Provide the [X, Y] coordinate of the cell's center where the given text is located.  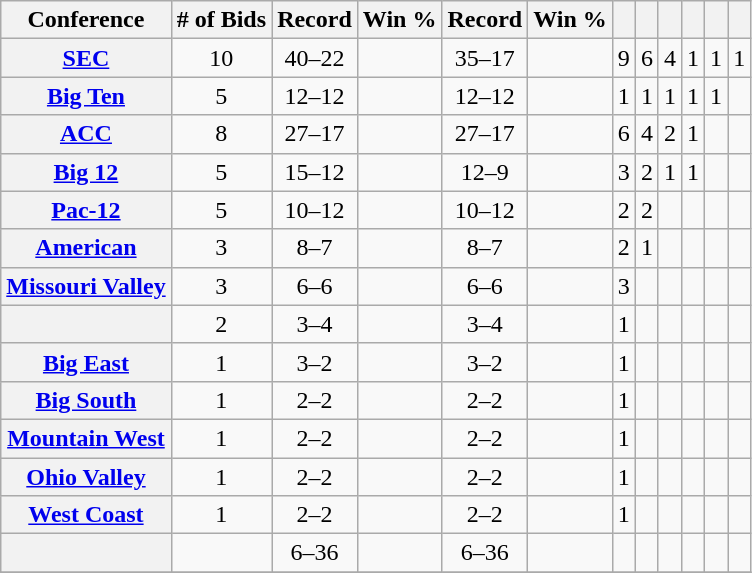
Mountain West [86, 438]
Big Ten [86, 96]
15–12 [315, 172]
Big 12 [86, 172]
40–22 [315, 58]
10 [221, 58]
Pac-12 [86, 210]
Conference [86, 20]
12–9 [485, 172]
Missouri Valley [86, 286]
Big East [86, 362]
SEC [86, 58]
9 [624, 58]
American [86, 248]
West Coast [86, 515]
35–17 [485, 58]
ACC [86, 134]
Big South [86, 400]
8 [221, 134]
# of Bids [221, 20]
Ohio Valley [86, 477]
